Provide the [X, Y] coordinate of the cell's center where the given text is located.  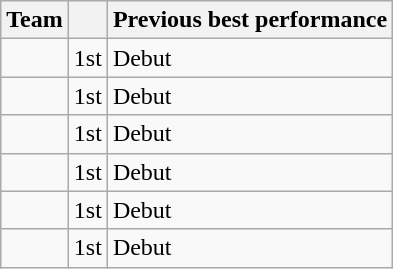
Previous best performance [250, 20]
Team [35, 20]
